Scan for the cell matching the given text and deliver its [x, y] coordinate at center. 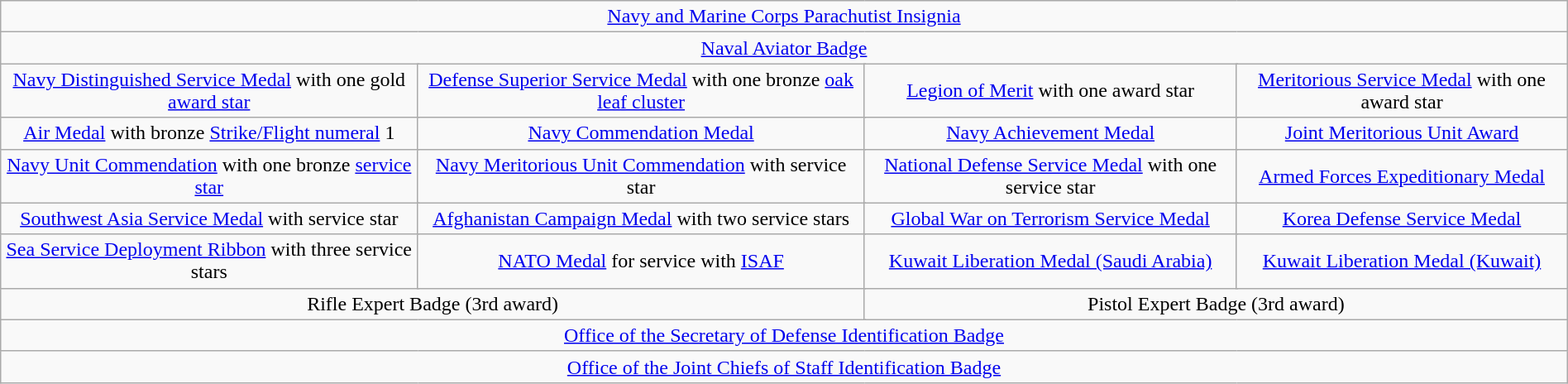
NATO Medal for service with ISAF [642, 262]
Meritorious Service Medal with one award star [1402, 91]
Global War on Terrorism Service Medal [1050, 218]
National Defense Service Medal with one service star [1050, 175]
Navy Achievement Medal [1050, 133]
Joint Meritorious Unit Award [1402, 133]
Southwest Asia Service Medal with service star [209, 218]
Air Medal with bronze Strike/Flight numeral 1 [209, 133]
Rifle Expert Badge (3rd award) [433, 304]
Navy Distinguished Service Medal with one gold award star [209, 91]
Navy Unit Commendation with one bronze service star [209, 175]
Pistol Expert Badge (3rd award) [1216, 304]
Office of the Joint Chiefs of Staff Identification Badge [784, 367]
Korea Defense Service Medal [1402, 218]
Navy Meritorious Unit Commendation with service star [642, 175]
Afghanistan Campaign Medal with two service stars [642, 218]
Navy and Marine Corps Parachutist Insignia [784, 17]
Armed Forces Expeditionary Medal [1402, 175]
Navy Commendation Medal [642, 133]
Kuwait Liberation Medal (Kuwait) [1402, 262]
Legion of Merit with one award star [1050, 91]
Sea Service Deployment Ribbon with three service stars [209, 262]
Naval Aviator Badge [784, 48]
Office of the Secretary of Defense Identification Badge [784, 335]
Kuwait Liberation Medal (Saudi Arabia) [1050, 262]
Defense Superior Service Medal with one bronze oak leaf cluster [642, 91]
